Identify which cell holds the provided text, then report its [x, y] central coordinate. 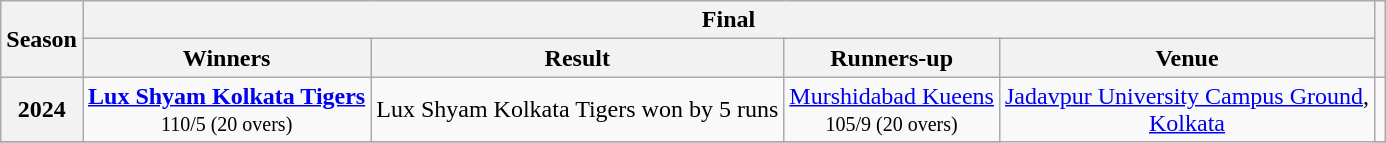
Season [42, 39]
Jadavpur University Campus Ground,Kolkata [1186, 110]
Winners [226, 58]
Lux Shyam Kolkata Tigers 110/5 (20 overs) [226, 110]
Murshidabad Kueens105/9 (20 overs) [892, 110]
Runners-up [892, 58]
2024 [42, 110]
Result [578, 58]
Lux Shyam Kolkata Tigers won by 5 runs [578, 110]
Venue [1186, 58]
Final [728, 20]
